Determine the [X, Y] coordinate at the center of the cell enclosing the given text.  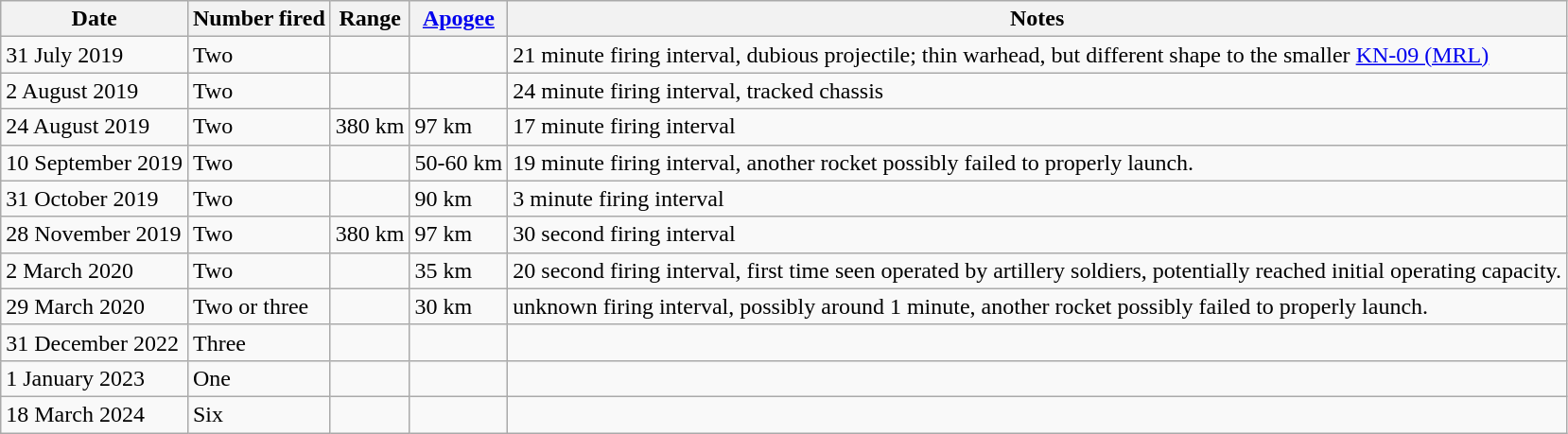
Three [259, 342]
Notes [1037, 19]
50-60 km [459, 163]
28 November 2019 [95, 234]
31 December 2022 [95, 342]
Date [95, 19]
18 March 2024 [95, 414]
Two or three [259, 306]
90 km [459, 199]
35 km [459, 270]
3 minute firing interval [1037, 199]
31 July 2019 [95, 55]
2 August 2019 [95, 91]
31 October 2019 [95, 199]
Apogee [459, 19]
24 minute firing interval, tracked chassis [1037, 91]
Range [370, 19]
Number fired [259, 19]
24 August 2019 [95, 127]
21 minute firing interval, dubious projectile; thin warhead, but different shape to the smaller KN-09 (MRL) [1037, 55]
2 March 2020 [95, 270]
10 September 2019 [95, 163]
30 second firing interval [1037, 234]
unknown firing interval, possibly around 1 minute, another rocket possibly failed to properly launch. [1037, 306]
Six [259, 414]
One [259, 378]
29 March 2020 [95, 306]
17 minute firing interval [1037, 127]
19 minute firing interval, another rocket possibly failed to properly launch. [1037, 163]
20 second firing interval, first time seen operated by artillery soldiers, potentially reached initial operating capacity. [1037, 270]
1 January 2023 [95, 378]
30 km [459, 306]
